Find where the given text appears and provide that cell's center as (X, Y) coordinate. 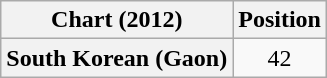
42 (280, 58)
Position (280, 20)
Chart (2012) (117, 20)
South Korean (Gaon) (117, 58)
